Capture the cell that displays the provided text and extract its [X, Y] central coordinate. 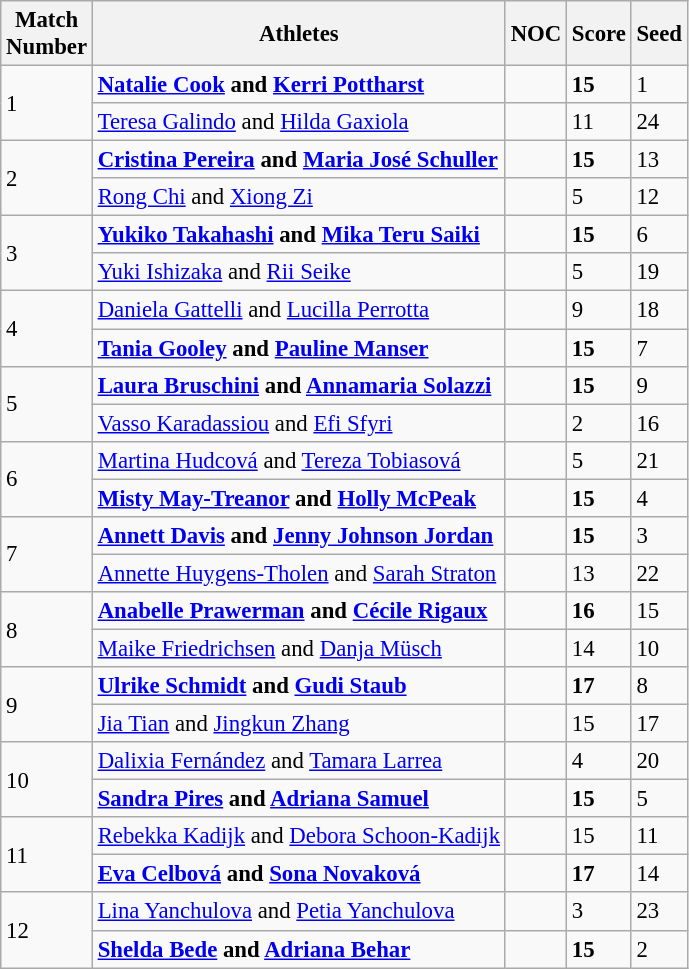
Score [600, 34]
Daniela Gattelli and Lucilla Perrotta [298, 310]
NOC [536, 34]
Annette Huygens-Tholen and Sarah Straton [298, 573]
Laura Bruschini and Annamaria Solazzi [298, 385]
Sandra Pires and Adriana Samuel [298, 799]
Yuki Ishizaka and Rii Seike [298, 273]
18 [659, 310]
Eva Celbová and Sona Novaková [298, 874]
Vasso Karadassiou and Efi Sfyri [298, 423]
Athletes [298, 34]
19 [659, 273]
24 [659, 122]
Tania Gooley and Pauline Manser [298, 348]
Teresa Galindo and Hilda Gaxiola [298, 122]
Rong Chi and Xiong Zi [298, 197]
Jia Tian and Jingkun Zhang [298, 724]
Match Number [47, 34]
Seed [659, 34]
Dalixia Fernández and Tamara Larrea [298, 761]
Shelda Bede and Adriana Behar [298, 949]
Natalie Cook and Kerri Pottharst [298, 85]
Rebekka Kadijk and Debora Schoon-Kadijk [298, 836]
20 [659, 761]
Misty May-Treanor and Holly McPeak [298, 498]
Anabelle Prawerman and Cécile Rigaux [298, 611]
Annett Davis and Jenny Johnson Jordan [298, 536]
Martina Hudcová and Tereza Tobiasová [298, 460]
Yukiko Takahashi and Mika Teru Saiki [298, 235]
Maike Friedrichsen and Danja Müsch [298, 648]
23 [659, 912]
21 [659, 460]
22 [659, 573]
Cristina Pereira and Maria José Schuller [298, 160]
Lina Yanchulova and Petia Yanchulova [298, 912]
Ulrike Schmidt and Gudi Staub [298, 686]
